Search for the cell housing the specified text and yield its [X, Y] center coordinate. 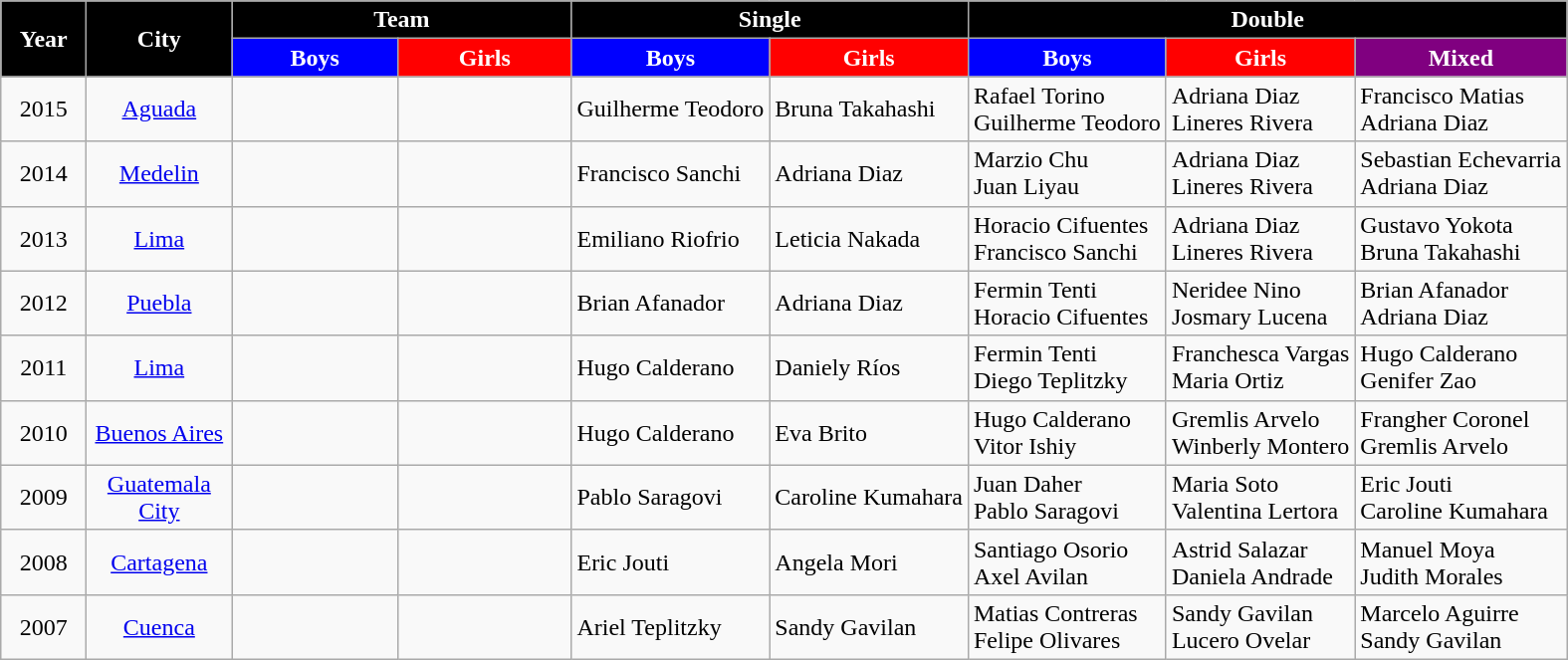
Brian Afanador [671, 303]
Juan Daher Pablo Saragovi [1067, 498]
2008 [44, 561]
Brian Afanador Adriana Diaz [1461, 303]
Marcelo Aguirre Sandy Gavilan [1461, 627]
Sebastian Echevarria Adriana Diaz [1461, 173]
2012 [44, 303]
2014 [44, 173]
2010 [44, 432]
Hugo Calderano Genifer Zao [1461, 368]
Fermin Tenti Horacio Cifuentes [1067, 303]
Ariel Teplitzky [671, 627]
Francisco Matias Adriana Diaz [1461, 110]
Francisco Sanchi [671, 173]
Mixed [1461, 58]
Fermin Tenti Diego Teplitzky [1067, 368]
Daniely Ríos [869, 368]
Bruna Takahashi [869, 110]
Rafael Torino Guilherme Teodoro [1067, 110]
Double [1266, 20]
Manuel Moya Judith Morales [1461, 561]
2009 [44, 498]
2007 [44, 627]
Angela Mori [869, 561]
Buenos Aires [159, 432]
2015 [44, 110]
Caroline Kumahara [869, 498]
Frangher Coronel Gremlis Arvelo [1461, 432]
Guilherme Teodoro [671, 110]
Gustavo Yokota Bruna Takahashi [1461, 239]
Guatemala City [159, 498]
Matias Contreras Felipe Olivares [1067, 627]
Horacio Cifuentes Francisco Sanchi [1067, 239]
Leticia Nakada [869, 239]
2011 [44, 368]
Gremlis Arvelo Winberly Montero [1260, 432]
Year [44, 39]
Team [402, 20]
Neridee Nino Josmary Lucena [1260, 303]
Sandy Gavilan Lucero Ovelar [1260, 627]
Marzio Chu Juan Liyau [1067, 173]
Cuenca [159, 627]
Single [771, 20]
Eva Brito [869, 432]
Santiago Osorio Axel Avilan [1067, 561]
Eric Jouti Caroline Kumahara [1461, 498]
Aguada [159, 110]
City [159, 39]
Medelin [159, 173]
Sandy Gavilan [869, 627]
2013 [44, 239]
Hugo Calderano Vitor Ishiy [1067, 432]
Franchesca Vargas Maria Ortiz [1260, 368]
Emiliano Riofrio [671, 239]
Puebla [159, 303]
Pablo Saragovi [671, 498]
Astrid Salazar Daniela Andrade [1260, 561]
Maria Soto Valentina Lertora [1260, 498]
Cartagena [159, 561]
Eric Jouti [671, 561]
